Output the (x, y) coordinate of the center of the cell containing the given text.  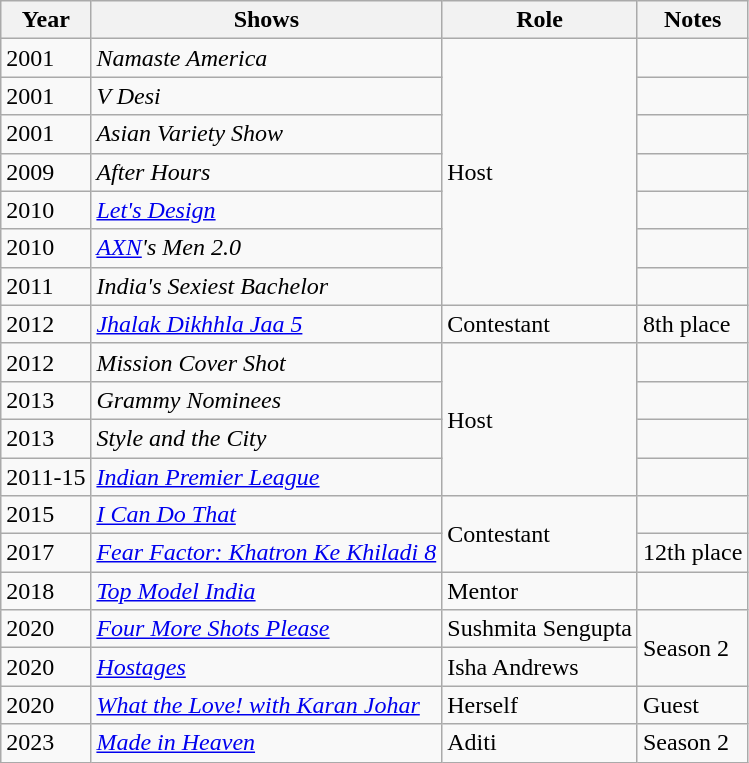
Top Model India (266, 591)
Shows (266, 20)
Jhalak Dikhhla Jaa 5 (266, 324)
Grammy Nominees (266, 400)
Notes (692, 20)
Sushmita Sengupta (540, 629)
2015 (46, 515)
Isha Andrews (540, 667)
I Can Do That (266, 515)
12th place (692, 553)
8th place (692, 324)
Made in Heaven (266, 743)
Guest (692, 705)
Herself (540, 705)
India's Sexiest Bachelor (266, 286)
After Hours (266, 172)
2009 (46, 172)
Mentor (540, 591)
Let's Design (266, 210)
2018 (46, 591)
Hostages (266, 667)
Year (46, 20)
Four More Shots Please (266, 629)
2011 (46, 286)
2023 (46, 743)
Role (540, 20)
Asian Variety Show (266, 134)
2011-15 (46, 477)
What the Love! with Karan Johar (266, 705)
2017 (46, 553)
Namaste America (266, 58)
Indian Premier League (266, 477)
Aditi (540, 743)
Style and the City (266, 438)
Mission Cover Shot (266, 362)
V Desi (266, 96)
AXN's Men 2.0 (266, 248)
Fear Factor: Khatron Ke Khiladi 8 (266, 553)
